Determine the [X, Y] coordinate at the center of the cell enclosing the given text.  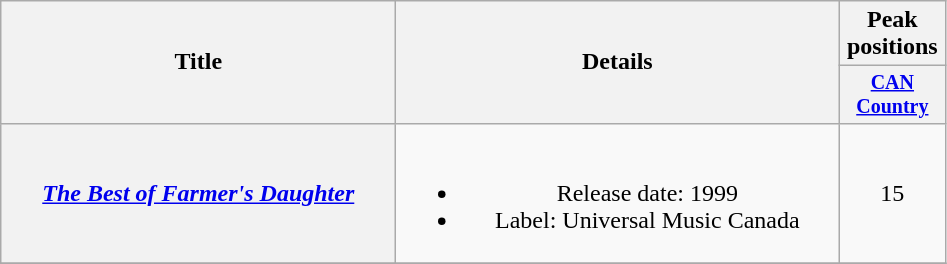
Title [198, 62]
CAN Country [892, 94]
Peak positions [892, 34]
Release date: 1999Label: Universal Music Canada [618, 193]
The Best of Farmer's Daughter [198, 193]
Details [618, 62]
15 [892, 193]
